Extract the (X, Y) coordinate from the center of the cell holding the provided text.  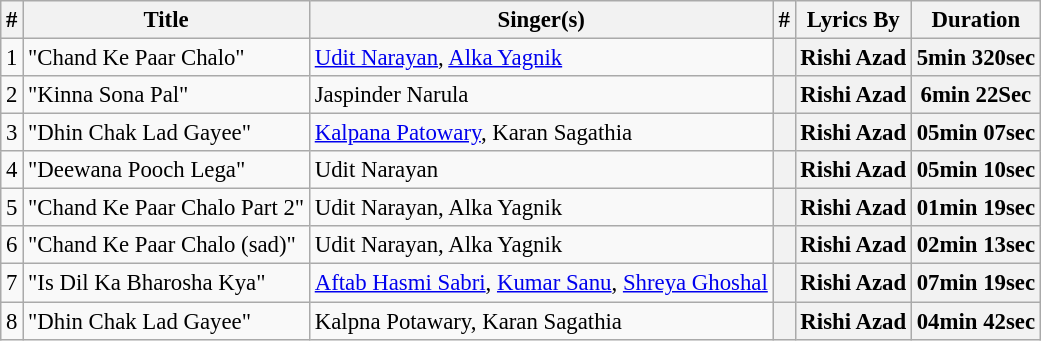
Duration (976, 20)
Aftab Hasmi Sabri, Kumar Sanu, Shreya Ghoshal (541, 283)
01min 19sec (976, 208)
07min 19sec (976, 283)
Kalpana Patowary, Karan Sagathia (541, 133)
4 (12, 170)
"Chand Ke Paar Chalo Part 2" (166, 208)
5 (12, 208)
"Chand Ke Paar Chalo" (166, 58)
05min 07sec (976, 133)
"Is Dil Ka Bharosha Kya" (166, 283)
"Kinna Sona Pal" (166, 95)
05min 10sec (976, 170)
6min 22Sec (976, 95)
Kalpna Potawary, Karan Sagathia (541, 321)
8 (12, 321)
"Chand Ke Paar Chalo (sad)" (166, 245)
Udit Narayan (541, 170)
5min 320sec (976, 58)
Singer(s) (541, 20)
Jaspinder Narula (541, 95)
02min 13sec (976, 245)
2 (12, 95)
3 (12, 133)
Title (166, 20)
"Deewana Pooch Lega" (166, 170)
Lyrics By (853, 20)
6 (12, 245)
04min 42sec (976, 321)
1 (12, 58)
7 (12, 283)
